Return (x, y) of the center of cell containing provided text 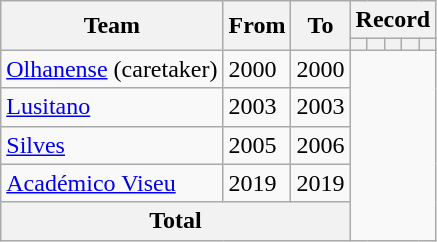
2006 (320, 145)
Olhanense (caretaker) (112, 69)
Total (176, 221)
Académico Viseu (112, 183)
Record (393, 20)
To (320, 26)
From (257, 26)
Team (112, 26)
Silves (112, 145)
Lusitano (112, 107)
2005 (257, 145)
